Capture the cell that displays the provided text and extract its [X, Y] central coordinate. 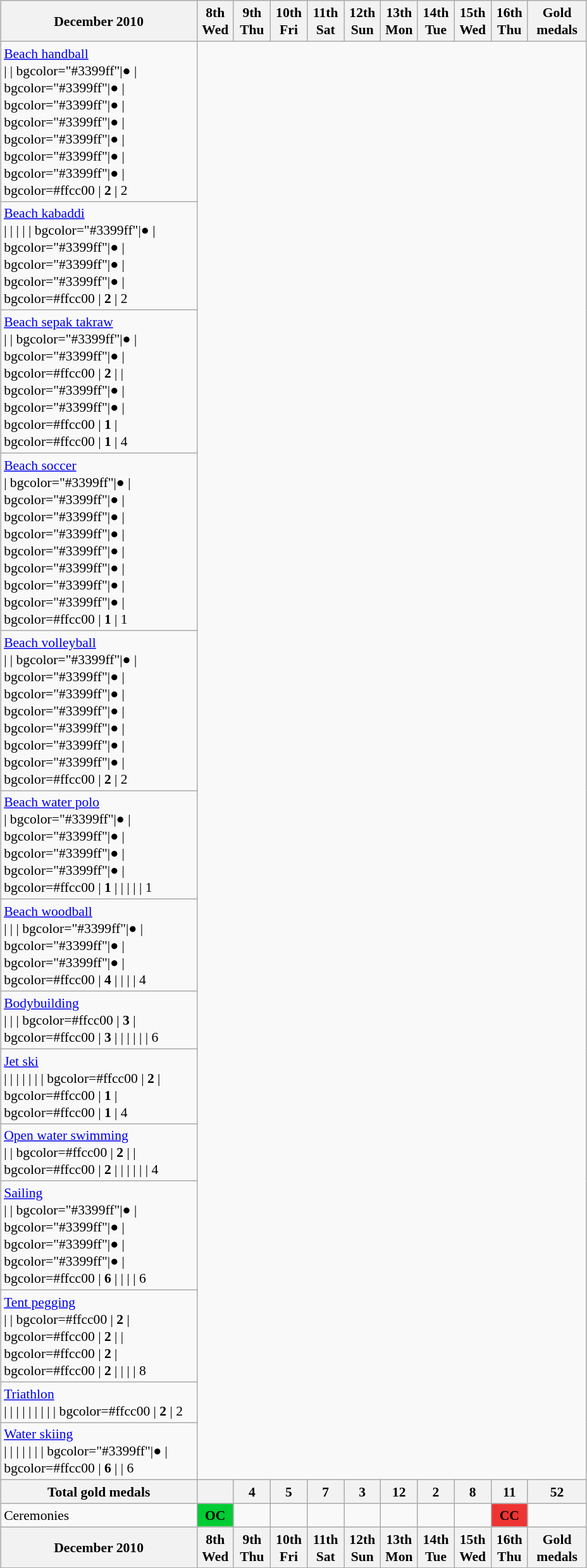
3 [362, 1491]
11 [509, 1491]
Beach water polo| bgcolor="#3399ff"|● | bgcolor="#3399ff"|● | bgcolor="#3399ff"|● | bgcolor="#3399ff"|● | bgcolor=#ffcc00 | 1 | | | | | 1 [99, 845]
52 [557, 1491]
Beach woodball| | | bgcolor="#3399ff"|● | bgcolor="#3399ff"|● | bgcolor="#3399ff"|● | bgcolor=#ffcc00 | 4 | | | | 4 [99, 945]
Sailing| | bgcolor="#3399ff"|● | bgcolor="#3399ff"|● | bgcolor="#3399ff"|● | bgcolor="#3399ff"|● | bgcolor=#ffcc00 | 6 | | | | 6 [99, 1235]
Ceremonies [99, 1516]
7 [326, 1491]
Total gold medals [99, 1491]
Jet ski| | | | | | | bgcolor=#ffcc00 | 2 | bgcolor=#ffcc00 | 1 | bgcolor=#ffcc00 | 1 | 4 [99, 1086]
Triathlon| | | | | | | | | bgcolor=#ffcc00 | 2 | 2 [99, 1402]
Beach kabaddi| | | | | bgcolor="#3399ff"|● | bgcolor="#3399ff"|● | bgcolor="#3399ff"|● | bgcolor="#3399ff"|● | bgcolor=#ffcc00 | 2 | 2 [99, 256]
Open water swimming| | bgcolor=#ffcc00 | 2 | | bgcolor=#ffcc00 | 2 | | | | | | 4 [99, 1152]
OC [215, 1516]
Water skiing| | | | | | | bgcolor="#3399ff"|● | bgcolor=#ffcc00 | 6 | | 6 [99, 1451]
4 [252, 1491]
Tent pegging| | bgcolor=#ffcc00 | 2 | bgcolor=#ffcc00 | 2 | | bgcolor=#ffcc00 | 2 | bgcolor=#ffcc00 | 2 | | | | 8 [99, 1336]
CC [509, 1516]
8 [473, 1491]
2 [436, 1491]
Bodybuilding| | | bgcolor=#ffcc00 | 3 | bgcolor=#ffcc00 | 3 | | | | | | 6 [99, 1020]
5 [288, 1491]
12 [399, 1491]
